Capture the cell that displays the provided text and extract its (x, y) central coordinate. 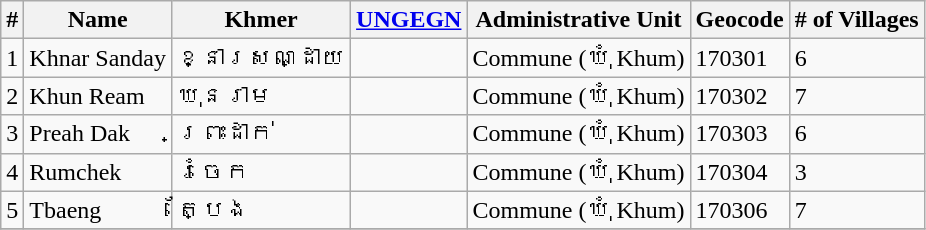
ឃុនរាម (262, 96)
Geocode (740, 20)
ខ្នារសណ្ដាយ (262, 58)
2 (12, 96)
Preah Dak (98, 134)
Khmer (262, 20)
Khun Ream (98, 96)
5 (12, 210)
Administrative Unit (578, 20)
រំចេក (262, 172)
Khnar Sanday (98, 58)
4 (12, 172)
170304 (740, 172)
170306 (740, 210)
ព្រះដាក់ (262, 134)
Name (98, 20)
# (12, 20)
170301 (740, 58)
UNGEGN (409, 20)
Rumchek (98, 172)
170302 (740, 96)
# of Villages (856, 20)
ត្បែង (262, 210)
1 (12, 58)
Tbaeng (98, 210)
170303 (740, 134)
